Search for the cell housing the specified text and yield its (X, Y) center coordinate. 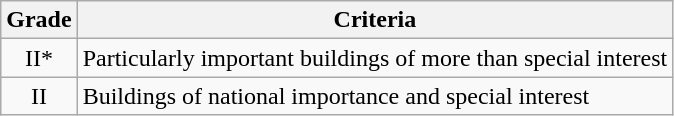
Particularly important buildings of more than special interest (375, 58)
II* (39, 58)
Buildings of national importance and special interest (375, 96)
II (39, 96)
Grade (39, 20)
Criteria (375, 20)
